Capture the cell that displays the provided text and extract its [X, Y] central coordinate. 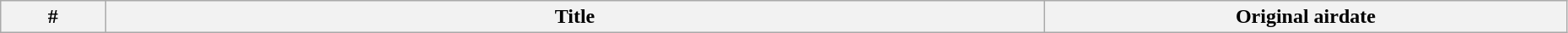
Original airdate [1306, 17]
Title [574, 17]
# [53, 17]
